Extract the (X, Y) coordinate from the center of the cell holding the provided text.  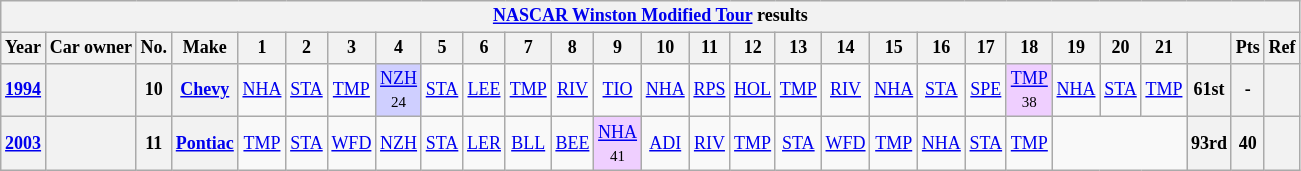
BLL (528, 144)
40 (1248, 144)
HOL (753, 90)
NZH24 (399, 90)
2003 (24, 144)
15 (894, 48)
ADI (665, 144)
LER (484, 144)
LEE (484, 90)
NASCAR Winston Modified Tour results (650, 16)
No. (154, 48)
Car owner (90, 48)
19 (1076, 48)
Year (24, 48)
Make (204, 48)
TIO (618, 90)
1994 (24, 90)
21 (1164, 48)
NZH (399, 144)
1 (262, 48)
93rd (1210, 144)
20 (1120, 48)
13 (798, 48)
17 (986, 48)
NHA41 (618, 144)
Pontiac (204, 144)
61st (1210, 90)
2 (306, 48)
5 (442, 48)
6 (484, 48)
RPS (710, 90)
- (1248, 90)
3 (352, 48)
9 (618, 48)
4 (399, 48)
16 (942, 48)
Chevy (204, 90)
SPE (986, 90)
18 (1029, 48)
7 (528, 48)
BEE (572, 144)
14 (846, 48)
Pts (1248, 48)
Ref (1282, 48)
12 (753, 48)
8 (572, 48)
TMP38 (1029, 90)
